Provide the (x, y) coordinate of the cell's center where the given text is located.  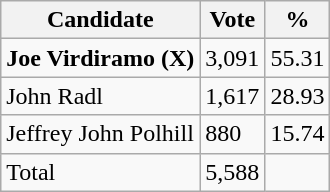
Vote (232, 20)
Jeffrey John Polhill (100, 134)
John Radl (100, 96)
5,588 (232, 172)
15.74 (298, 134)
Total (100, 172)
880 (232, 134)
Joe Virdiramo (X) (100, 58)
3,091 (232, 58)
28.93 (298, 96)
55.31 (298, 58)
1,617 (232, 96)
Candidate (100, 20)
% (298, 20)
